Locate the cell with the specified text and output its (x, y) center coordinate. 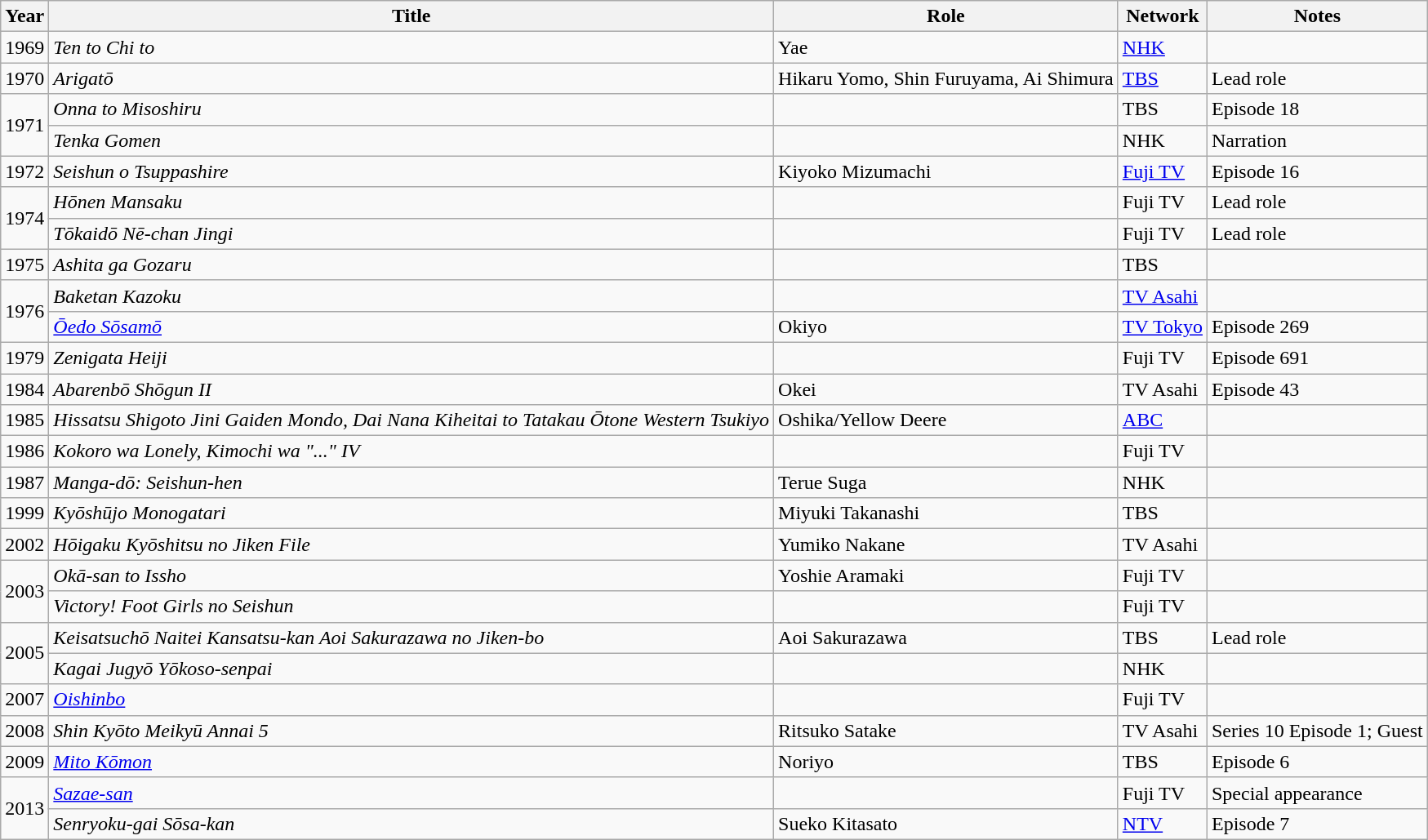
ABC (1163, 420)
Year (24, 16)
Ten to Chi to (411, 47)
Episode 269 (1317, 327)
1974 (24, 218)
Episode 18 (1317, 109)
Okei (946, 389)
Notes (1317, 16)
Keisatsuchō Naitei Kansatsu-kan Aoi Sakurazawa no Jiken-bo (411, 638)
Kyōshūjo Monogatari (411, 513)
Episode 43 (1317, 389)
Seishun o Tsuppashire (411, 171)
1986 (24, 451)
Arigatō (411, 78)
2009 (24, 762)
1987 (24, 482)
Noriyo (946, 762)
Yumiko Nakane (946, 544)
Episode 6 (1317, 762)
Kagai Jugyō Yōkoso-senpai (411, 669)
1970 (24, 78)
Mito Kōmon (411, 762)
2007 (24, 700)
Victory! Foot Girls no Seishun (411, 607)
Miyuki Takanashi (946, 513)
Hōnen Mansaku (411, 202)
Abarenbō Shōgun II (411, 389)
Hissatsu Shigoto Jini Gaiden Mondo, Dai Nana Kiheitai to Tatakau Ōtone Western Tsukiyo (411, 420)
Shin Kyōto Meikyū Annai 5 (411, 731)
Kokoro wa Lonely, Kimochi wa "..." IV (411, 451)
Network (1163, 16)
Sueko Kitasato (946, 824)
Tōkaidō Nē-chan Jingi (411, 233)
Episode 691 (1317, 358)
1975 (24, 264)
Manga-dō: Seishun-hen (411, 482)
Tenka Gomen (411, 140)
Kiyoko Mizumachi (946, 171)
1999 (24, 513)
Sazae-san (411, 793)
Episode 16 (1317, 171)
2013 (24, 808)
Hōigaku Kyōshitsu no Jiken File (411, 544)
Senryoku-gai Sōsa-kan (411, 824)
Yae (946, 47)
1979 (24, 358)
Yoshie Aramaki (946, 576)
Ōedo Sōsamō (411, 327)
Ritsuko Satake (946, 731)
NTV (1163, 824)
Hikaru Yomo, Shin Furuyama, Ai Shimura (946, 78)
Oshika/Yellow Deere (946, 420)
1972 (24, 171)
Narration (1317, 140)
Series 10 Episode 1; Guest (1317, 731)
Oishinbo (411, 700)
2008 (24, 731)
2002 (24, 544)
2005 (24, 653)
Special appearance (1317, 793)
Okiyo (946, 327)
Baketan Kazoku (411, 296)
Terue Suga (946, 482)
1985 (24, 420)
2003 (24, 591)
Aoi Sakurazawa (946, 638)
Episode 7 (1317, 824)
TV Tokyo (1163, 327)
1976 (24, 311)
Title (411, 16)
Role (946, 16)
1971 (24, 125)
1969 (24, 47)
Ashita ga Gozaru (411, 264)
1984 (24, 389)
Okā-san to Issho (411, 576)
Onna to Misoshiru (411, 109)
Zenigata Heiji (411, 358)
